Return [x, y] of the center of cell containing provided text 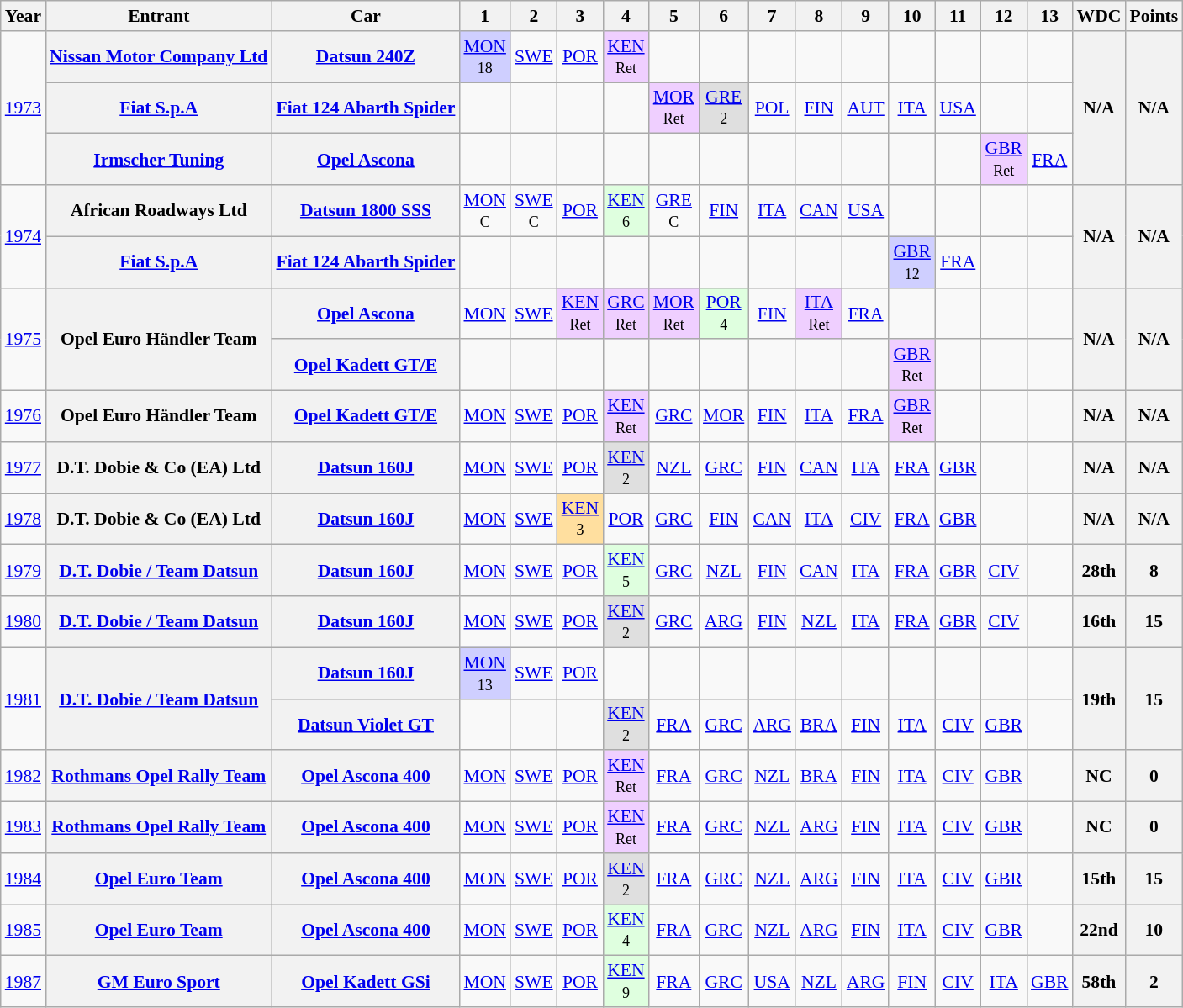
Entrant [158, 16]
1977 [24, 467]
1984 [24, 879]
GREC [674, 210]
GBR12 [911, 262]
POL [772, 108]
GRCRet [626, 313]
1985 [24, 930]
KEN4 [626, 930]
1 [484, 16]
1976 [24, 417]
KEN9 [626, 982]
16th [1100, 622]
Opel Kadett GSi [365, 982]
KEN6 [626, 210]
MONC [484, 210]
1981 [24, 699]
GRE2 [723, 108]
13 [1049, 16]
1983 [24, 827]
MON13 [484, 673]
WDC [1100, 16]
MON18 [484, 57]
7 [772, 16]
POR4 [723, 313]
GM Euro Sport [158, 982]
MOR [723, 417]
3 [580, 16]
12 [1004, 16]
Nissan Motor Company Ltd [158, 57]
African Roadways Ltd [158, 210]
1973 [24, 108]
15th [1100, 879]
Points [1154, 16]
AUT [866, 108]
1974 [24, 236]
22nd [1100, 930]
1987 [24, 982]
1975 [24, 339]
5 [674, 16]
Datsun 1800 SSS [365, 210]
KEN3 [580, 520]
1978 [24, 520]
KEN5 [626, 570]
6 [723, 16]
1980 [24, 622]
9 [866, 16]
Car [365, 16]
Irmscher Tuning [158, 160]
11 [959, 16]
1982 [24, 777]
58th [1100, 982]
19th [1100, 699]
Datsun 240Z [365, 57]
SWEC [534, 210]
Datsun Violet GT [365, 725]
28th [1100, 570]
Year [24, 16]
1979 [24, 570]
4 [626, 16]
ITARet [819, 313]
